Locate the cell with the specified text and output its (X, Y) center coordinate. 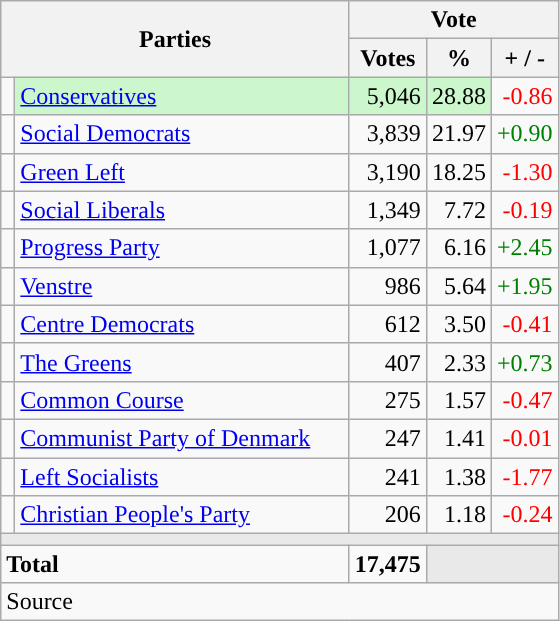
-0.24 (524, 515)
Venstre (182, 286)
+0.73 (524, 362)
% (458, 58)
Left Socialists (182, 477)
6.16 (458, 248)
1.38 (458, 477)
2.33 (458, 362)
241 (388, 477)
The Greens (182, 362)
1,349 (388, 210)
-0.01 (524, 438)
28.88 (458, 96)
1,077 (388, 248)
+ / - (524, 58)
Centre Democrats (182, 324)
1.18 (458, 515)
Total (176, 564)
612 (388, 324)
Green Left (182, 172)
Social Democrats (182, 134)
275 (388, 400)
247 (388, 438)
-0.47 (524, 400)
+1.95 (524, 286)
18.25 (458, 172)
-0.86 (524, 96)
21.97 (458, 134)
-0.41 (524, 324)
206 (388, 515)
-1.30 (524, 172)
+2.45 (524, 248)
3,190 (388, 172)
Votes (388, 58)
Source (280, 602)
7.72 (458, 210)
Common Course (182, 400)
-1.77 (524, 477)
Vote (454, 20)
Parties (176, 39)
1.57 (458, 400)
+0.90 (524, 134)
Communist Party of Denmark (182, 438)
Social Liberals (182, 210)
Conservatives (182, 96)
3.50 (458, 324)
5,046 (388, 96)
1.41 (458, 438)
407 (388, 362)
-0.19 (524, 210)
Progress Party (182, 248)
Christian People's Party (182, 515)
986 (388, 286)
5.64 (458, 286)
3,839 (388, 134)
17,475 (388, 564)
